Locate the cell with the specified text and output its [X, Y] center coordinate. 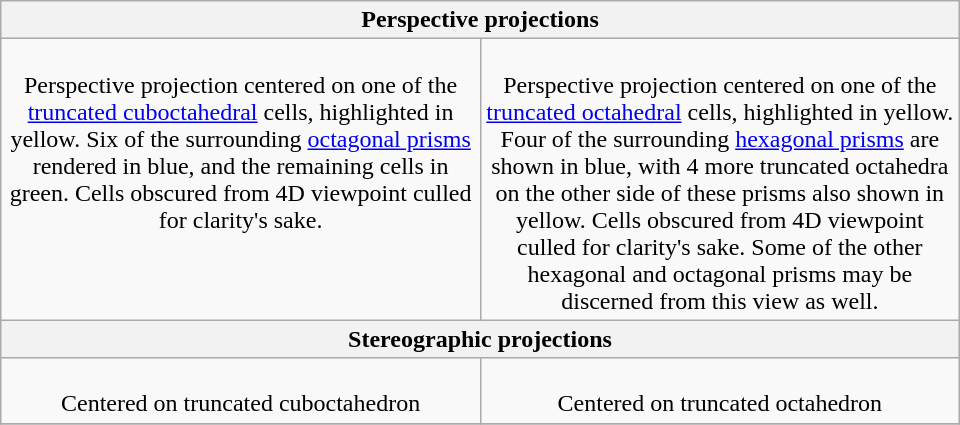
Stereographic projections [480, 339]
Perspective projections [480, 20]
Centered on truncated cuboctahedron [241, 390]
Centered on truncated octahedron [720, 390]
